Search for the cell housing the specified text and yield its [x, y] center coordinate. 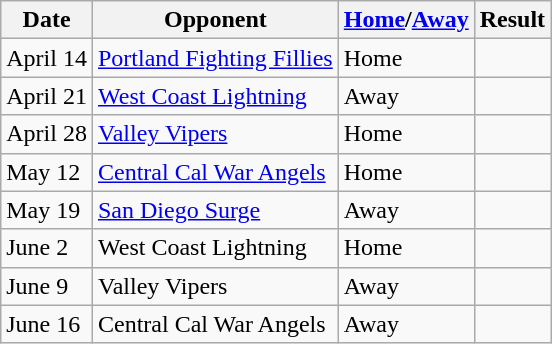
May 19 [47, 210]
April 28 [47, 134]
Home/Away [406, 20]
Opponent [215, 20]
April 21 [47, 96]
Date [47, 20]
Result [512, 20]
Portland Fighting Fillies [215, 58]
June 2 [47, 248]
San Diego Surge [215, 210]
May 12 [47, 172]
June 9 [47, 286]
June 16 [47, 324]
April 14 [47, 58]
